Locate the cell with the specified text and output its [X, Y] center coordinate. 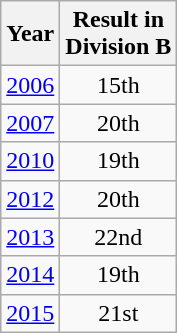
21st [118, 313]
2007 [30, 123]
Year [30, 34]
2006 [30, 85]
2012 [30, 199]
2015 [30, 313]
15th [118, 85]
2010 [30, 161]
2014 [30, 275]
22nd [118, 237]
2013 [30, 237]
Result inDivision B [118, 34]
